Determine the [x, y] coordinate at the center of the cell enclosing the given text.  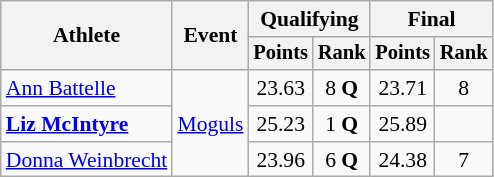
23.71 [402, 88]
8 Q [342, 88]
Final [431, 19]
25.23 [280, 124]
Liz McIntyre [87, 124]
Athlete [87, 36]
Qualifying [309, 19]
23.63 [280, 88]
Ann Battelle [87, 88]
1 Q [342, 124]
25.89 [402, 124]
8 [464, 88]
Moguls [210, 124]
Event [210, 36]
